Extract the (X, Y) coordinate from the center of the cell holding the provided text.  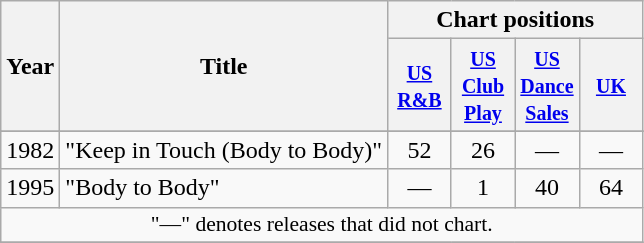
US Dance Sales (547, 85)
Year (30, 66)
26 (483, 150)
US R&B (420, 85)
64 (611, 188)
1 (483, 188)
"Keep in Touch (Body to Body)" (224, 150)
40 (547, 188)
Chart positions (516, 20)
UK (611, 85)
Title (224, 66)
"Body to Body" (224, 188)
52 (420, 150)
US Club Play (483, 85)
1995 (30, 188)
"—" denotes releases that did not chart. (322, 225)
1982 (30, 150)
